Return [x, y] of the center of cell containing provided text 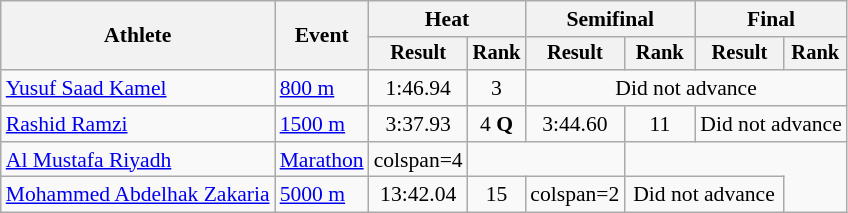
Marathon [322, 160]
1:46.94 [418, 88]
3 [497, 88]
colspan=2 [574, 195]
11 [660, 124]
Athlete [138, 36]
4 Q [497, 124]
Event [322, 36]
3:37.93 [418, 124]
1500 m [322, 124]
13:42.04 [418, 195]
Heat [448, 19]
800 m [322, 88]
15 [497, 195]
Semifinal [610, 19]
Final [771, 19]
3:44.60 [574, 124]
Al Mustafa Riyadh [138, 160]
colspan=4 [418, 160]
Mohammed Abdelhak Zakaria [138, 195]
Yusuf Saad Kamel [138, 88]
5000 m [322, 195]
Rashid Ramzi [138, 124]
